Determine the (x, y) coordinate at the center of the cell enclosing the given text.  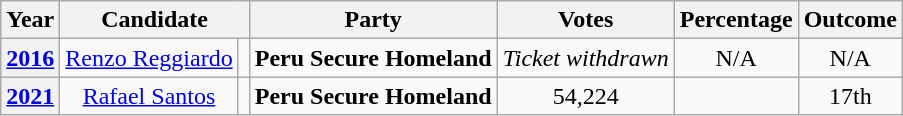
Candidate (154, 20)
Rafael Santos (149, 96)
Ticket withdrawn (586, 58)
17th (850, 96)
Votes (586, 20)
Outcome (850, 20)
2016 (30, 58)
Renzo Reggiardo (149, 58)
Party (373, 20)
Percentage (736, 20)
54,224 (586, 96)
2021 (30, 96)
Year (30, 20)
